From the cell containing the given text, extract its center point as [x, y] coordinate. 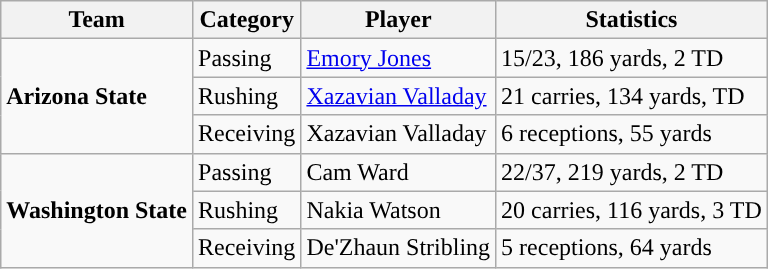
Arizona State [97, 96]
21 carries, 134 yards, TD [632, 96]
Nakia Watson [398, 210]
Washington State [97, 210]
Team [97, 20]
Category [247, 20]
Statistics [632, 20]
Player [398, 20]
5 receptions, 64 yards [632, 248]
Cam Ward [398, 172]
20 carries, 116 yards, 3 TD [632, 210]
Emory Jones [398, 58]
22/37, 219 yards, 2 TD [632, 172]
De'Zhaun Stribling [398, 248]
15/23, 186 yards, 2 TD [632, 58]
6 receptions, 55 yards [632, 134]
